Identify which cell holds the provided text, then report its (X, Y) central coordinate. 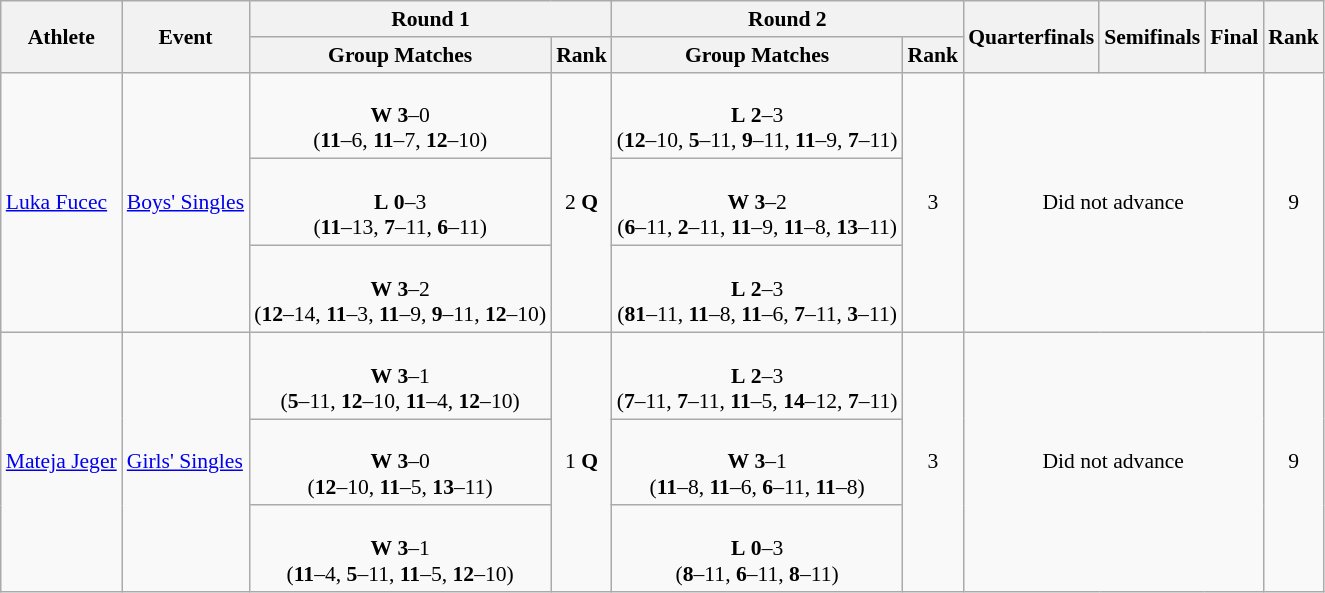
L 0–3 (11–13, 7–11, 6–11) (400, 202)
Round 1 (430, 19)
Mateja Jeger (62, 462)
L 2–3 (81–11, 11–8, 11–6, 7–11, 3–11) (758, 290)
L 2–3 (12–10, 5–11, 9–11, 11–9, 7–11) (758, 116)
L 2–3 (7–11, 7–11, 11–5, 14–12, 7–11) (758, 376)
W 3–2 (6–11, 2–11, 11–9, 11–8, 13–11) (758, 202)
Girls' Singles (186, 462)
Semifinals (1152, 36)
Boys' Singles (186, 202)
L 0–3 (8–11, 6–11, 8–11) (758, 550)
W 3–1 (11–8, 11–6, 6–11, 11–8) (758, 462)
Athlete (62, 36)
Round 2 (788, 19)
W 3–1 (11–4, 5–11, 11–5, 12–10) (400, 550)
W 3–0 (11–6, 11–7, 12–10) (400, 116)
Quarterfinals (1031, 36)
W 3–0 (12–10, 11–5, 13–11) (400, 462)
2 Q (582, 202)
Event (186, 36)
W 3–1 (5–11, 12–10, 11–4, 12–10) (400, 376)
W 3–2 (12–14, 11–3, 11–9, 9–11, 12–10) (400, 290)
1 Q (582, 462)
Luka Fucec (62, 202)
Final (1234, 36)
